Search for the cell housing the specified text and yield its [x, y] center coordinate. 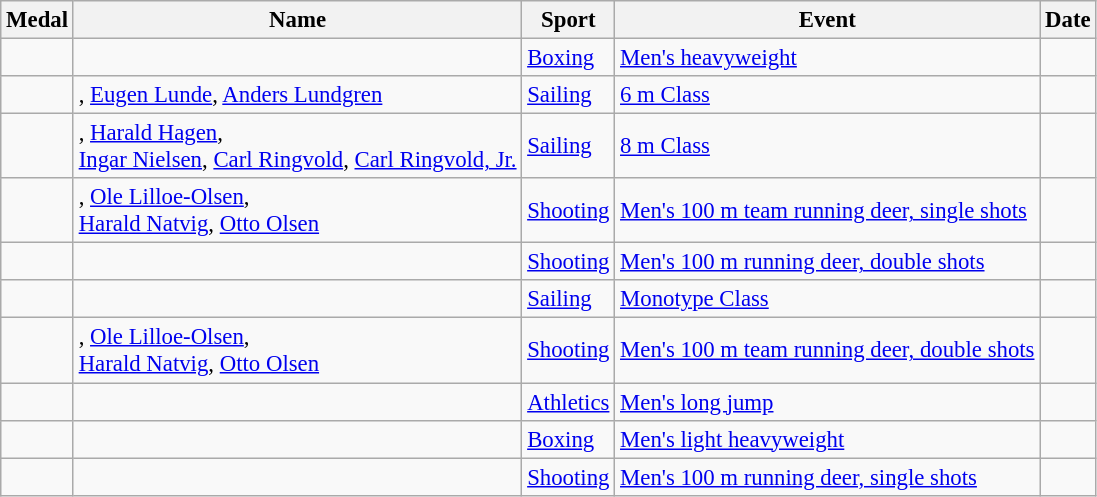
Athletics [568, 402]
, Harald Hagen,Ingar Nielsen, Carl Ringvold, Carl Ringvold, Jr. [297, 146]
6 m Class [828, 95]
Date [1068, 20]
Men's long jump [828, 402]
Medal [38, 20]
8 m Class [828, 146]
Men's light heavyweight [828, 439]
Men's heavyweight [828, 58]
Name [297, 20]
Monotype Class [828, 299]
Men's 100 m running deer, double shots [828, 262]
, Eugen Lunde, Anders Lundgren [297, 95]
Men's 100 m running deer, single shots [828, 477]
Men's 100 m team running deer, double shots [828, 350]
Sport [568, 20]
Men's 100 m team running deer, single shots [828, 210]
Event [828, 20]
